Scan for the cell matching the given text and deliver its [X, Y] coordinate at center. 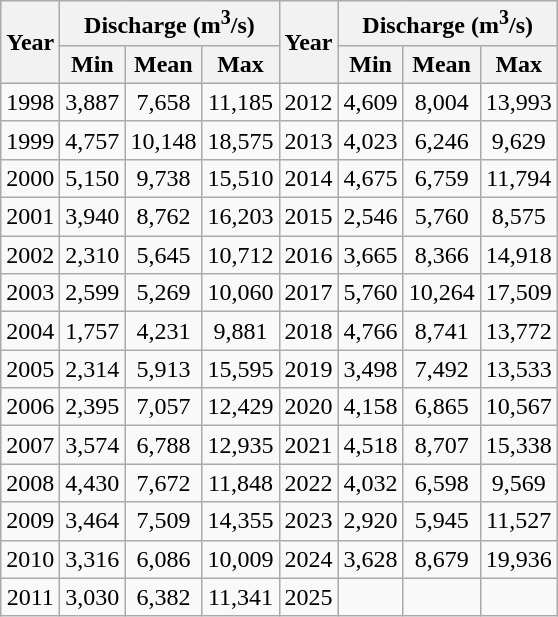
6,086 [164, 559]
6,759 [442, 178]
2022 [308, 483]
4,231 [164, 331]
3,628 [370, 559]
6,865 [442, 407]
2010 [30, 559]
2009 [30, 521]
1,757 [92, 331]
10,148 [164, 140]
17,509 [518, 293]
3,940 [92, 217]
10,567 [518, 407]
2024 [308, 559]
8,741 [442, 331]
2004 [30, 331]
10,264 [442, 293]
2002 [30, 255]
4,158 [370, 407]
12,429 [240, 407]
6,246 [442, 140]
8,366 [442, 255]
2021 [308, 445]
7,057 [164, 407]
12,935 [240, 445]
8,679 [442, 559]
11,341 [240, 597]
2020 [308, 407]
3,498 [370, 369]
4,766 [370, 331]
1998 [30, 102]
4,757 [92, 140]
2001 [30, 217]
5,913 [164, 369]
11,848 [240, 483]
2016 [308, 255]
2006 [30, 407]
2,395 [92, 407]
2005 [30, 369]
15,595 [240, 369]
3,574 [92, 445]
4,675 [370, 178]
2025 [308, 597]
14,355 [240, 521]
2,599 [92, 293]
9,629 [518, 140]
2015 [308, 217]
13,533 [518, 369]
6,598 [442, 483]
9,881 [240, 331]
3,665 [370, 255]
2,546 [370, 217]
8,762 [164, 217]
19,936 [518, 559]
5,645 [164, 255]
8,004 [442, 102]
2003 [30, 293]
2018 [308, 331]
8,707 [442, 445]
2012 [308, 102]
4,023 [370, 140]
6,788 [164, 445]
5,150 [92, 178]
4,032 [370, 483]
2007 [30, 445]
15,338 [518, 445]
4,518 [370, 445]
16,203 [240, 217]
2017 [308, 293]
10,009 [240, 559]
18,575 [240, 140]
2014 [308, 178]
2023 [308, 521]
2000 [30, 178]
7,492 [442, 369]
2008 [30, 483]
10,712 [240, 255]
1999 [30, 140]
14,918 [518, 255]
3,887 [92, 102]
11,527 [518, 521]
4,430 [92, 483]
2019 [308, 369]
13,772 [518, 331]
5,945 [442, 521]
3,030 [92, 597]
15,510 [240, 178]
3,316 [92, 559]
9,738 [164, 178]
9,569 [518, 483]
11,185 [240, 102]
2,920 [370, 521]
8,575 [518, 217]
2,314 [92, 369]
2011 [30, 597]
10,060 [240, 293]
3,464 [92, 521]
7,509 [164, 521]
6,382 [164, 597]
2,310 [92, 255]
7,672 [164, 483]
11,794 [518, 178]
4,609 [370, 102]
5,269 [164, 293]
7,658 [164, 102]
13,993 [518, 102]
2013 [308, 140]
